Return the (x, y) coordinate for the center point of the cell that contains the specified text.  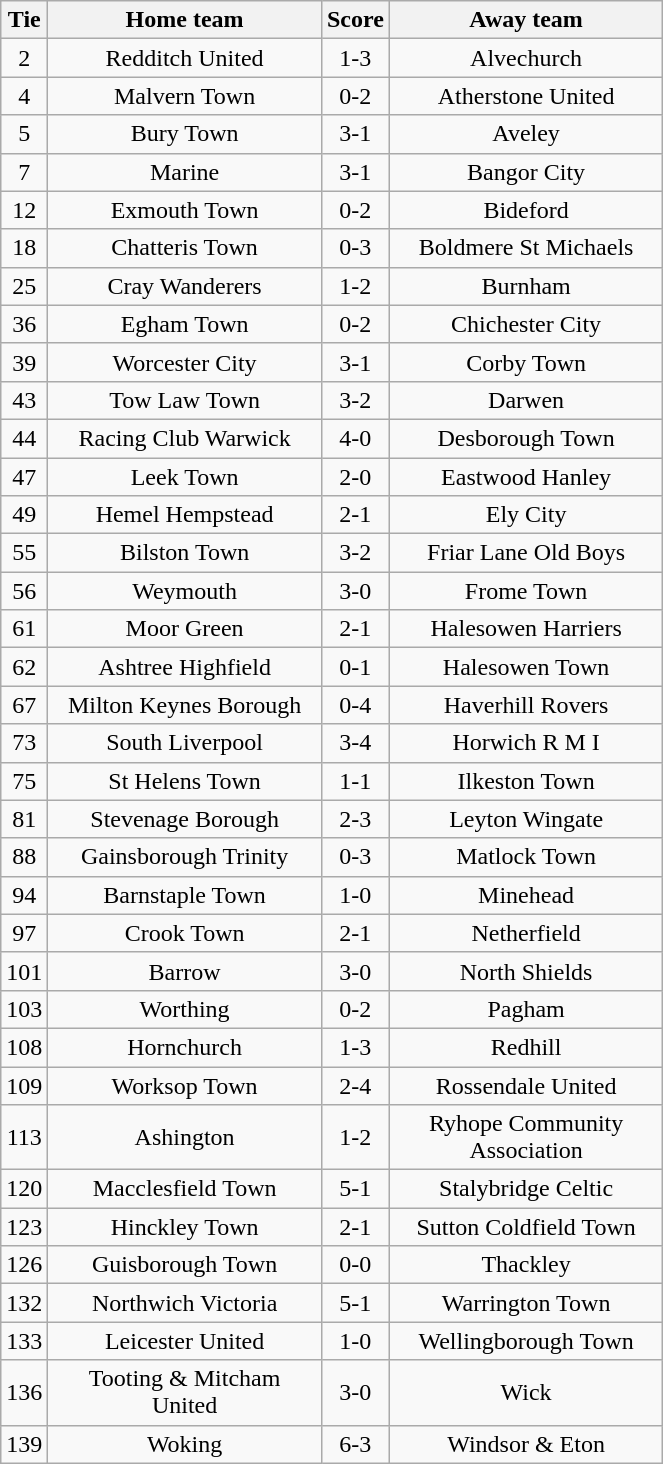
Tow Law Town (185, 400)
Cray Wanderers (185, 286)
Home team (185, 20)
Burnham (526, 286)
Leyton Wingate (526, 819)
Haverhill Rovers (526, 705)
Barnstaple Town (185, 895)
49 (24, 515)
North Shields (526, 971)
Aveley (526, 134)
Redhill (526, 1047)
108 (24, 1047)
Tie (24, 20)
67 (24, 705)
75 (24, 781)
Worthing (185, 1009)
Gainsborough Trinity (185, 857)
3-4 (355, 743)
Leek Town (185, 477)
South Liverpool (185, 743)
55 (24, 553)
Hinckley Town (185, 1227)
Bideford (526, 210)
1-1 (355, 781)
Boldmere St Michaels (526, 248)
Frome Town (526, 591)
120 (24, 1189)
109 (24, 1085)
5 (24, 134)
123 (24, 1227)
12 (24, 210)
2-3 (355, 819)
136 (24, 1392)
Windsor & Eton (526, 1444)
Score (355, 20)
Bury Town (185, 134)
103 (24, 1009)
Northwich Victoria (185, 1303)
4-0 (355, 438)
Ashtree Highfield (185, 667)
Ashington (185, 1138)
Redditch United (185, 58)
Stevenage Borough (185, 819)
0-1 (355, 667)
Woking (185, 1444)
Thackley (526, 1265)
Exmouth Town (185, 210)
Away team (526, 20)
Racing Club Warwick (185, 438)
101 (24, 971)
Marine (185, 172)
Ryhope Community Association (526, 1138)
61 (24, 629)
Bilston Town (185, 553)
Tooting & Mitcham United (185, 1392)
94 (24, 895)
81 (24, 819)
Leicester United (185, 1341)
Desborough Town (526, 438)
133 (24, 1341)
97 (24, 933)
Malvern Town (185, 96)
0-4 (355, 705)
Worcester City (185, 362)
St Helens Town (185, 781)
Halesowen Town (526, 667)
Worksop Town (185, 1085)
2-4 (355, 1085)
Atherstone United (526, 96)
132 (24, 1303)
Hemel Hempstead (185, 515)
Horwich R M I (526, 743)
Ely City (526, 515)
113 (24, 1138)
Wick (526, 1392)
Friar Lane Old Boys (526, 553)
6-3 (355, 1444)
2-0 (355, 477)
Hornchurch (185, 1047)
126 (24, 1265)
Barrow (185, 971)
39 (24, 362)
Netherfield (526, 933)
139 (24, 1444)
Halesowen Harriers (526, 629)
Darwen (526, 400)
62 (24, 667)
Pagham (526, 1009)
Rossendale United (526, 1085)
Moor Green (185, 629)
Warrington Town (526, 1303)
Guisborough Town (185, 1265)
Minehead (526, 895)
18 (24, 248)
Alvechurch (526, 58)
88 (24, 857)
Ilkeston Town (526, 781)
73 (24, 743)
36 (24, 324)
Egham Town (185, 324)
Sutton Coldfield Town (526, 1227)
Weymouth (185, 591)
Chatteris Town (185, 248)
2 (24, 58)
Bangor City (526, 172)
Crook Town (185, 933)
Corby Town (526, 362)
7 (24, 172)
Matlock Town (526, 857)
Chichester City (526, 324)
Macclesfield Town (185, 1189)
Milton Keynes Borough (185, 705)
Stalybridge Celtic (526, 1189)
4 (24, 96)
43 (24, 400)
56 (24, 591)
44 (24, 438)
47 (24, 477)
0-0 (355, 1265)
25 (24, 286)
Eastwood Hanley (526, 477)
Wellingborough Town (526, 1341)
